Search for the cell housing the specified text and yield its (x, y) center coordinate. 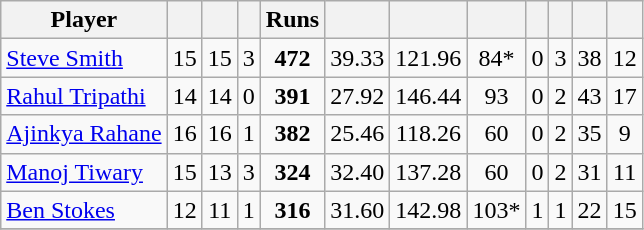
Rahul Tripathi (84, 96)
25.46 (358, 134)
17 (624, 96)
32.40 (358, 172)
Manoj Tiwary (84, 172)
31.60 (358, 210)
13 (220, 172)
137.28 (428, 172)
84* (496, 58)
324 (292, 172)
103* (496, 210)
9 (624, 134)
Ben Stokes (84, 210)
35 (590, 134)
22 (590, 210)
472 (292, 58)
142.98 (428, 210)
Ajinkya Rahane (84, 134)
31 (590, 172)
38 (590, 58)
391 (292, 96)
Player (84, 20)
382 (292, 134)
39.33 (358, 58)
93 (496, 96)
118.26 (428, 134)
146.44 (428, 96)
43 (590, 96)
121.96 (428, 58)
Runs (292, 20)
Steve Smith (84, 58)
27.92 (358, 96)
316 (292, 210)
